Detect which cell encompasses the target text, then output its [X, Y] center coordinate. 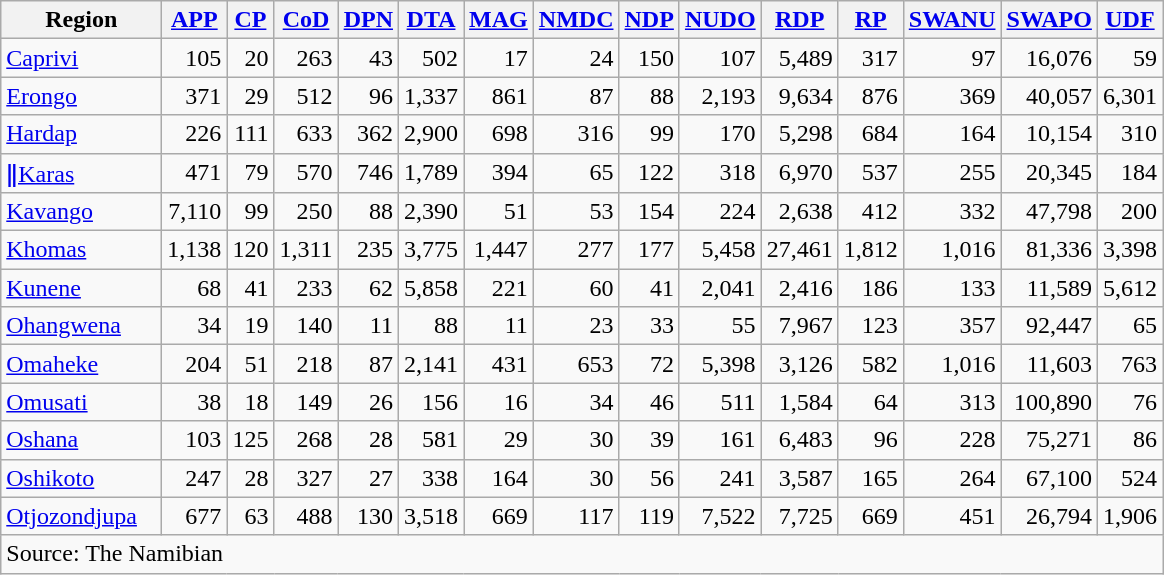
6,301 [1130, 96]
UDF [1130, 20]
431 [499, 364]
698 [499, 134]
165 [870, 478]
2,416 [800, 288]
125 [250, 440]
18 [250, 402]
224 [720, 212]
186 [870, 288]
40,057 [1049, 96]
5,398 [720, 364]
53 [576, 212]
3,126 [800, 364]
471 [194, 173]
876 [870, 96]
170 [720, 134]
92,447 [1049, 326]
357 [952, 326]
511 [720, 402]
277 [576, 250]
154 [649, 212]
26,794 [1049, 516]
CoD [306, 20]
68 [194, 288]
3,587 [800, 478]
5,612 [1130, 288]
ǁKaras [82, 173]
5,489 [800, 58]
2,900 [432, 134]
Khomas [82, 250]
6,483 [800, 440]
SWAPO [1049, 20]
75,271 [1049, 440]
512 [306, 96]
763 [1130, 364]
117 [576, 516]
67,100 [1049, 478]
Oshikoto [82, 478]
369 [952, 96]
33 [649, 326]
27,461 [800, 250]
570 [306, 173]
7,522 [720, 516]
218 [306, 364]
2,193 [720, 96]
47,798 [1049, 212]
5,458 [720, 250]
235 [368, 250]
338 [432, 478]
362 [368, 134]
123 [870, 326]
11,603 [1049, 364]
310 [1130, 134]
16,076 [1049, 58]
11,589 [1049, 288]
150 [649, 58]
43 [368, 58]
105 [194, 58]
39 [649, 440]
2,041 [720, 288]
72 [649, 364]
17 [499, 58]
7,110 [194, 212]
226 [194, 134]
20,345 [1049, 173]
76 [1130, 402]
2,638 [800, 212]
SWANU [952, 20]
130 [368, 516]
653 [576, 364]
107 [720, 58]
Ohangwena [82, 326]
177 [649, 250]
537 [870, 173]
27 [368, 478]
1,337 [432, 96]
861 [499, 96]
140 [306, 326]
111 [250, 134]
451 [952, 516]
38 [194, 402]
5,858 [432, 288]
394 [499, 173]
CP [250, 20]
268 [306, 440]
684 [870, 134]
228 [952, 440]
184 [1130, 173]
64 [870, 402]
Kavango [82, 212]
55 [720, 326]
NUDO [720, 20]
241 [720, 478]
Omusati [82, 402]
56 [649, 478]
204 [194, 364]
Kunene [82, 288]
7,967 [800, 326]
59 [1130, 58]
149 [306, 402]
3,398 [1130, 250]
2,141 [432, 364]
RDP [800, 20]
100,890 [1049, 402]
502 [432, 58]
524 [1130, 478]
DTA [432, 20]
3,775 [432, 250]
Oshana [82, 440]
23 [576, 326]
Hardap [82, 134]
677 [194, 516]
NMDC [576, 20]
5,298 [800, 134]
81,336 [1049, 250]
7,725 [800, 516]
488 [306, 516]
122 [649, 173]
120 [250, 250]
9,634 [800, 96]
1,447 [499, 250]
1,789 [432, 173]
133 [952, 288]
250 [306, 212]
412 [870, 212]
1,311 [306, 250]
316 [576, 134]
161 [720, 440]
200 [1130, 212]
16 [499, 402]
62 [368, 288]
1,584 [800, 402]
DPN [368, 20]
746 [368, 173]
1,906 [1130, 516]
10,154 [1049, 134]
1,138 [194, 250]
156 [432, 402]
APP [194, 20]
581 [432, 440]
233 [306, 288]
MAG [499, 20]
119 [649, 516]
97 [952, 58]
86 [1130, 440]
2,390 [432, 212]
263 [306, 58]
24 [576, 58]
332 [952, 212]
313 [952, 402]
Otjozondjupa [82, 516]
60 [576, 288]
103 [194, 440]
221 [499, 288]
26 [368, 402]
NDP [649, 20]
20 [250, 58]
327 [306, 478]
Source: The Namibian [582, 554]
Caprivi [82, 58]
46 [649, 402]
19 [250, 326]
318 [720, 173]
317 [870, 58]
255 [952, 173]
63 [250, 516]
371 [194, 96]
247 [194, 478]
Region [82, 20]
633 [306, 134]
1,812 [870, 250]
79 [250, 173]
Erongo [82, 96]
3,518 [432, 516]
Omaheke [82, 364]
6,970 [800, 173]
582 [870, 364]
264 [952, 478]
RP [870, 20]
